Output the (X, Y) coordinate of the center of the cell containing the given text.  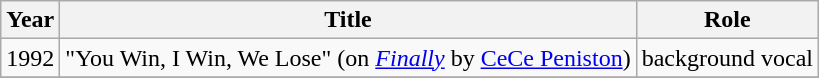
Title (348, 20)
Year (30, 20)
1992 (30, 58)
background vocal (727, 58)
"You Win, I Win, We Lose" (on Finally by CeCe Peniston) (348, 58)
Role (727, 20)
